For the text-containing cell, return its midpoint in [X, Y] coordinate format. 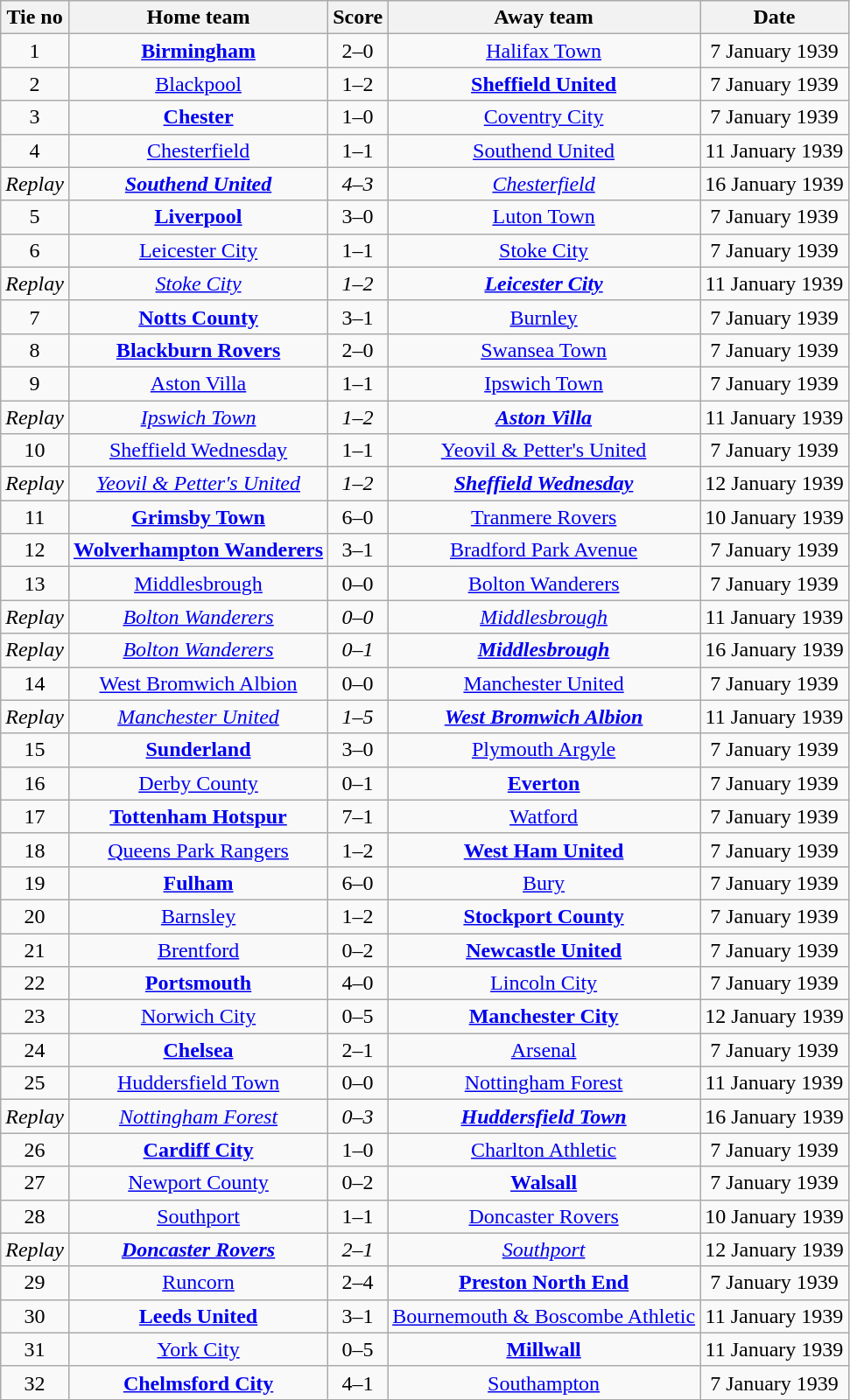
Chelsea [198, 1050]
Blackburn Rovers [198, 350]
Chester [198, 117]
11 [35, 517]
31 [35, 1349]
15 [35, 750]
Wolverhampton Wanderers [198, 550]
23 [35, 1017]
1–5 [358, 717]
Score [358, 17]
6 [35, 250]
Tie no [35, 17]
0–3 [358, 1116]
Newport County [198, 1183]
19 [35, 883]
21 [35, 949]
Preston North End [544, 1283]
Norwich City [198, 1017]
Burnley [544, 317]
7 [35, 317]
4 [35, 150]
Newcastle United [544, 949]
Sheffield United [544, 84]
Swansea Town [544, 350]
16 [35, 783]
10 [35, 451]
4–0 [358, 983]
West Ham United [544, 850]
Bournemouth & Boscombe Athletic [544, 1316]
Stockport County [544, 916]
4–1 [358, 1382]
Liverpool [198, 217]
26 [35, 1150]
Everton [544, 783]
22 [35, 983]
Home team [198, 17]
Luton Town [544, 217]
Manchester City [544, 1017]
3 [35, 117]
9 [35, 383]
29 [35, 1283]
4–3 [358, 184]
13 [35, 584]
18 [35, 850]
Walsall [544, 1183]
Away team [544, 17]
Cardiff City [198, 1150]
28 [35, 1216]
14 [35, 683]
Bradford Park Avenue [544, 550]
25 [35, 1083]
Brentford [198, 949]
Barnsley [198, 916]
Arsenal [544, 1050]
Tranmere Rovers [544, 517]
30 [35, 1316]
Derby County [198, 783]
2–4 [358, 1283]
8 [35, 350]
Grimsby Town [198, 517]
20 [35, 916]
York City [198, 1349]
5 [35, 217]
Runcorn [198, 1283]
27 [35, 1183]
Coventry City [544, 117]
Plymouth Argyle [544, 750]
12 [35, 550]
Halifax Town [544, 51]
Watford [544, 816]
Charlton Athletic [544, 1150]
Fulham [198, 883]
Date [775, 17]
Leeds United [198, 1316]
Bury [544, 883]
Blackpool [198, 84]
Millwall [544, 1349]
2 [35, 84]
Notts County [198, 317]
Sunderland [198, 750]
Lincoln City [544, 983]
32 [35, 1382]
Tottenham Hotspur [198, 816]
7–1 [358, 816]
Queens Park Rangers [198, 850]
17 [35, 816]
Southampton [544, 1382]
Chelmsford City [198, 1382]
Portsmouth [198, 983]
Birmingham [198, 51]
1 [35, 51]
24 [35, 1050]
